Identify which cell holds the provided text, then report its [X, Y] central coordinate. 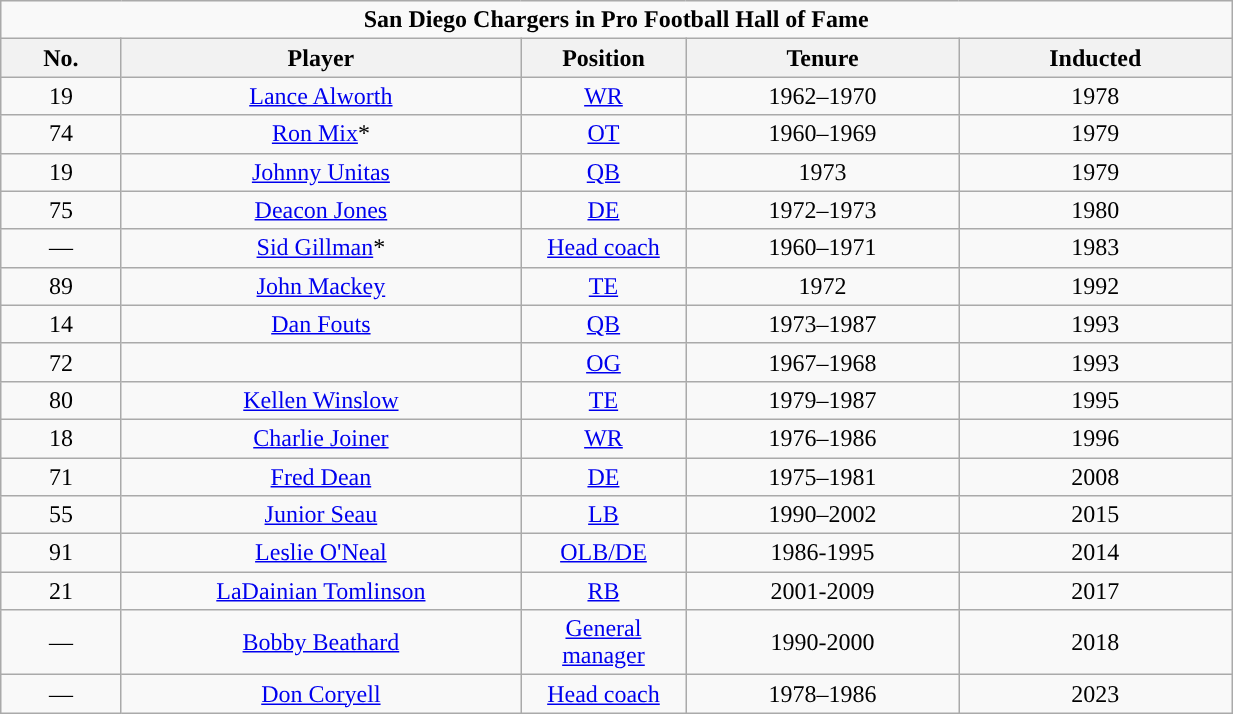
71 [61, 477]
74 [61, 134]
2023 [1096, 694]
1973 [822, 172]
Kellen Winslow [321, 400]
No. [61, 58]
1960–1969 [822, 134]
General manager [604, 642]
Don Coryell [321, 694]
75 [61, 210]
21 [61, 591]
1972 [822, 286]
Junior Seau [321, 515]
Ron Mix* [321, 134]
18 [61, 438]
2017 [1096, 591]
Player [321, 58]
LB [604, 515]
72 [61, 362]
LaDainian Tomlinson [321, 591]
1976–1986 [822, 438]
1972–1973 [822, 210]
1990–2002 [822, 515]
John Mackey [321, 286]
2015 [1096, 515]
1980 [1096, 210]
RB [604, 591]
2001-2009 [822, 591]
Inducted [1096, 58]
Charlie Joiner [321, 438]
1960–1971 [822, 248]
1986-1995 [822, 553]
1962–1970 [822, 96]
Leslie O'Neal [321, 553]
1992 [1096, 286]
1996 [1096, 438]
1973–1987 [822, 324]
1978 [1096, 96]
91 [61, 553]
Lance Alworth [321, 96]
Tenure [822, 58]
80 [61, 400]
OLB/DE [604, 553]
1978–1986 [822, 694]
2014 [1096, 553]
1990-2000 [822, 642]
OT [604, 134]
San Diego Chargers in Pro Football Hall of Fame [616, 20]
Dan Fouts [321, 324]
2008 [1096, 477]
1983 [1096, 248]
14 [61, 324]
Johnny Unitas [321, 172]
89 [61, 286]
Position [604, 58]
Bobby Beathard [321, 642]
1967–1968 [822, 362]
Sid Gillman* [321, 248]
55 [61, 515]
1995 [1096, 400]
1975–1981 [822, 477]
Fred Dean [321, 477]
Deacon Jones [321, 210]
OG [604, 362]
1979–1987 [822, 400]
2018 [1096, 642]
